Identify which cell holds the provided text, then report its (x, y) central coordinate. 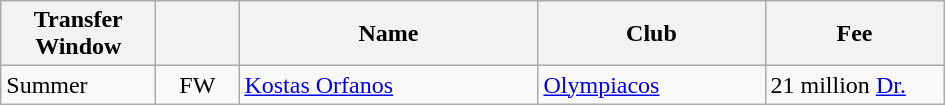
Transfer Window (78, 34)
Summer (78, 85)
21 million Dr. (854, 85)
Kostas Orfanos (388, 85)
FW (198, 85)
Fee (854, 34)
Name (388, 34)
Olympiacos (652, 85)
Club (652, 34)
